Pinpoint the cell where the given text exists, returning its (x, y) midpoint coordinate. 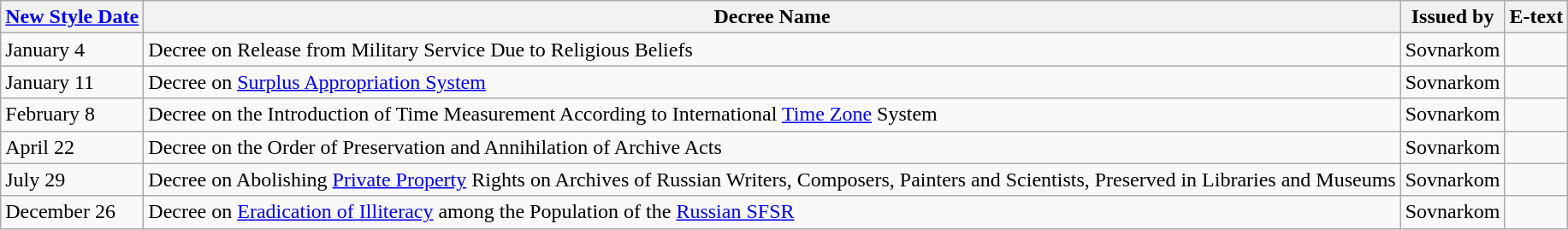
Decree on the Introduction of Time Measurement According to International Time Zone System (772, 115)
February 8 (72, 115)
E-text (1536, 17)
Issued by (1453, 17)
Decree on the Order of Preservation and Annihilation of Archive Acts (772, 147)
New Style Date (72, 17)
December 26 (72, 212)
Decree Name (772, 17)
April 22 (72, 147)
Decree on Eradication of Illiteracy among the Population of the Russian SFSR (772, 212)
January 11 (72, 82)
January 4 (72, 50)
Decree on Abolishing Private Property Rights on Archives of Russian Writers, Composers, Painters and Scientists, Preserved in Libraries and Museums (772, 180)
Decree on Release from Military Service Due to Religious Beliefs (772, 50)
July 29 (72, 180)
Decree on Surplus Appropriation System (772, 82)
